Capture the cell that displays the provided text and extract its (x, y) central coordinate. 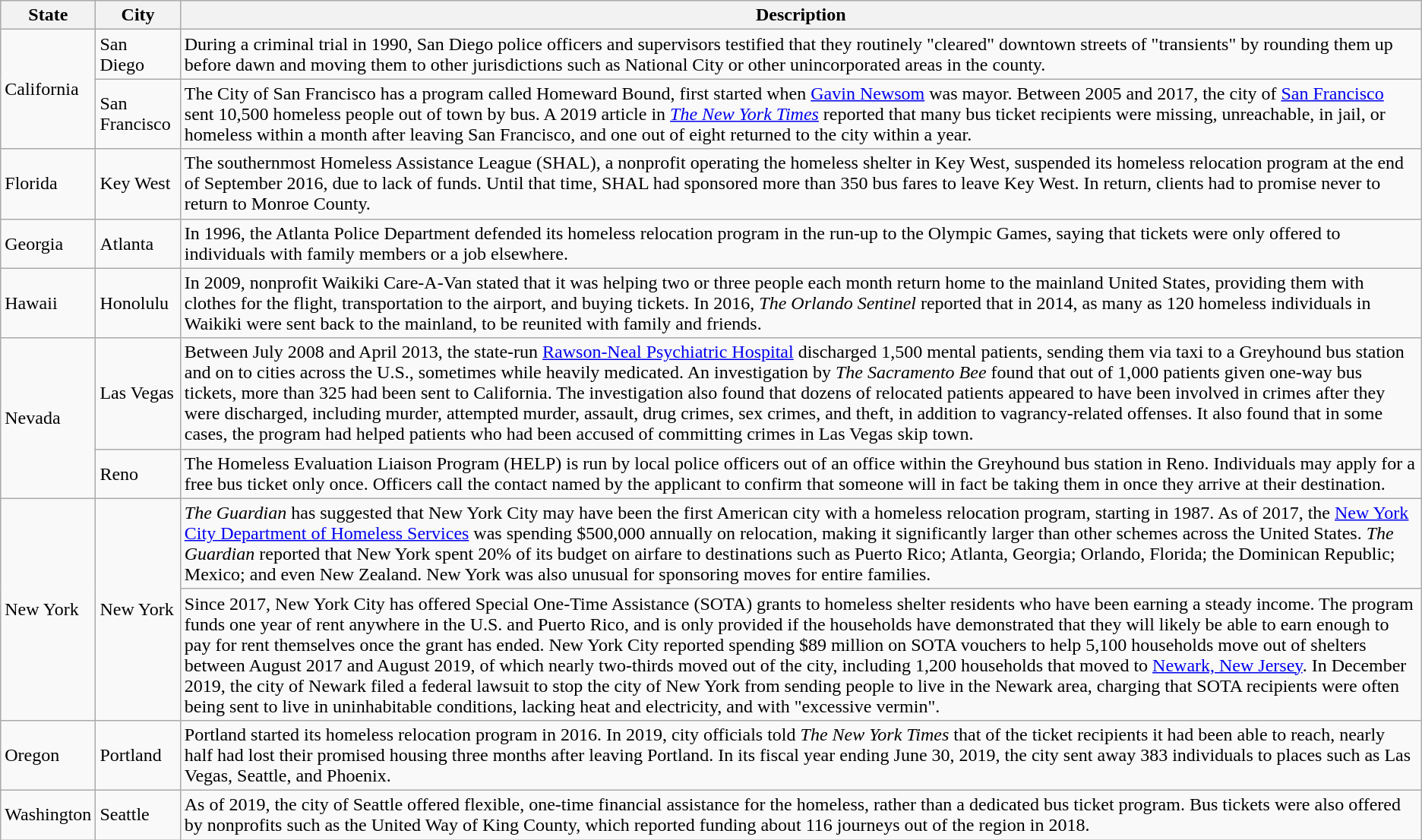
Washington (49, 814)
Florida (49, 184)
City (138, 15)
Reno (138, 474)
Hawaii (49, 303)
Portland (138, 755)
San Diego (138, 55)
Las Vegas (138, 393)
San Francisco (138, 114)
Honolulu (138, 303)
Georgia (49, 243)
Seattle (138, 814)
California (49, 90)
State (49, 15)
Oregon (49, 755)
Atlanta (138, 243)
Key West (138, 184)
Nevada (49, 418)
Description (801, 15)
